Identify which cell holds the provided text, then report its [X, Y] central coordinate. 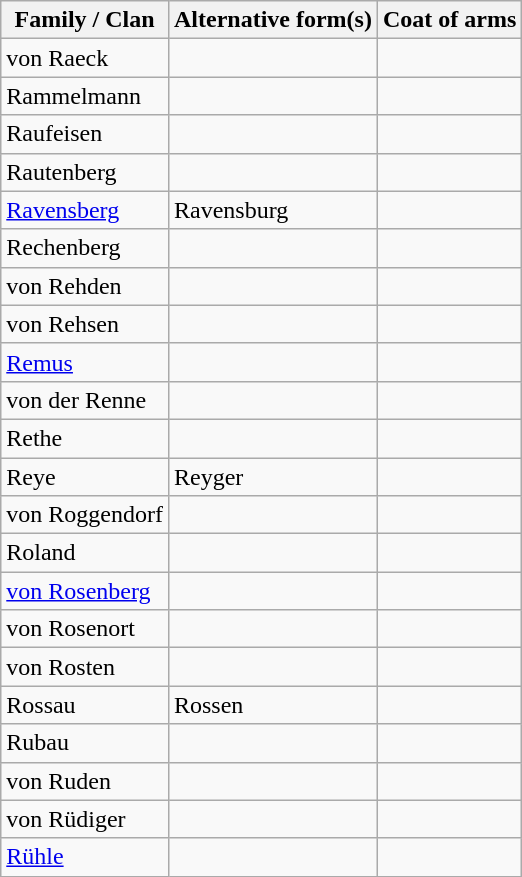
Ravensburg [272, 210]
von der Renne [85, 400]
von Rosenberg [85, 591]
Rühle [85, 857]
Alternative form(s) [272, 20]
Rautenberg [85, 172]
Rossen [272, 705]
von Rosten [85, 667]
Roland [85, 553]
von Ruden [85, 781]
Remus [85, 362]
Rethe [85, 438]
Rammelmann [85, 96]
von Roggendorf [85, 515]
Rubau [85, 743]
von Rosenort [85, 629]
Reyger [272, 477]
von Raeck [85, 58]
von Rüdiger [85, 819]
Family / Clan [85, 20]
Raufeisen [85, 134]
von Rehden [85, 286]
Coat of arms [449, 20]
von Rehsen [85, 324]
Ravensberg [85, 210]
Rossau [85, 705]
Reye [85, 477]
Rechenberg [85, 248]
